Find where the given text appears and provide that cell's center as [x, y] coordinate. 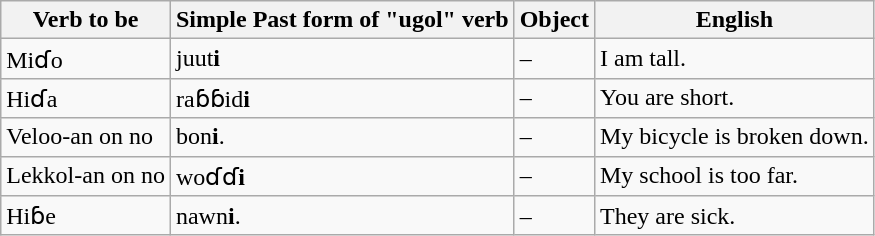
juuti [342, 59]
boni. [342, 137]
Object [554, 20]
woɗɗi [342, 176]
Miɗo [86, 59]
English [734, 20]
They are sick. [734, 216]
nawni. [342, 216]
I am tall. [734, 59]
My bicycle is broken down. [734, 137]
My school is too far. [734, 176]
raɓɓidi [342, 98]
Verb to be [86, 20]
You are short. [734, 98]
Veloo-an on no [86, 137]
Hiɗa [86, 98]
Lekkol-an on no [86, 176]
Simple Past form of "ugol" verb [342, 20]
Hiɓe [86, 216]
